Detect which cell encompasses the target text, then output its [x, y] center coordinate. 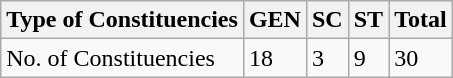
3 [327, 58]
ST [368, 20]
Total [421, 20]
Type of Constituencies [122, 20]
GEN [274, 20]
18 [274, 58]
30 [421, 58]
SC [327, 20]
9 [368, 58]
No. of Constituencies [122, 58]
